Scan for the cell matching the given text and deliver its (X, Y) coordinate at center. 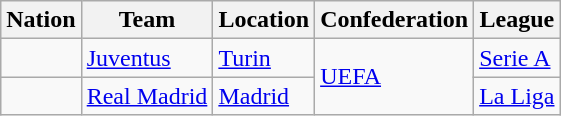
La Liga (517, 96)
League (517, 20)
Madrid (264, 96)
Serie A (517, 58)
Confederation (394, 20)
Turin (264, 58)
Team (147, 20)
Real Madrid (147, 96)
Juventus (147, 58)
Location (264, 20)
Nation (41, 20)
UEFA (394, 77)
